For the text-containing cell, return its midpoint in (x, y) coordinate format. 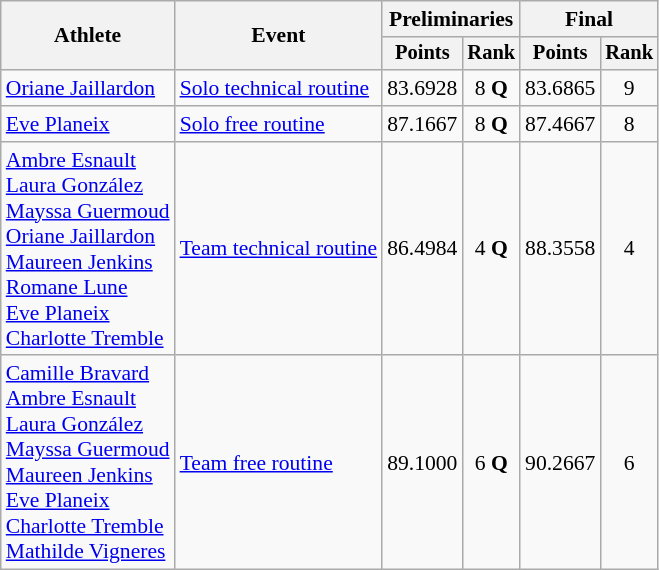
87.1667 (422, 124)
Eve Planeix (88, 124)
83.6865 (560, 88)
90.2667 (560, 463)
6 (629, 463)
Event (279, 36)
Ambre EsnaultLaura GonzálezMayssa GuermoudOriane JaillardonMaureen JenkinsRomane LuneEve PlaneixCharlotte Tremble (88, 249)
Camille BravardAmbre EsnaultLaura GonzálezMayssa Guermoud Maureen Jenkins Eve PlaneixCharlotte TrembleMathilde Vigneres (88, 463)
89.1000 (422, 463)
Team technical routine (279, 249)
Oriane Jaillardon (88, 88)
Team free routine (279, 463)
83.6928 (422, 88)
6 Q (491, 463)
Solo free routine (279, 124)
9 (629, 88)
4 (629, 249)
Final (589, 19)
87.4667 (560, 124)
Preliminaries (451, 19)
86.4984 (422, 249)
88.3558 (560, 249)
Athlete (88, 36)
8 (629, 124)
4 Q (491, 249)
Solo technical routine (279, 88)
